Provide the [x, y] coordinate of the cell's center where the given text is located.  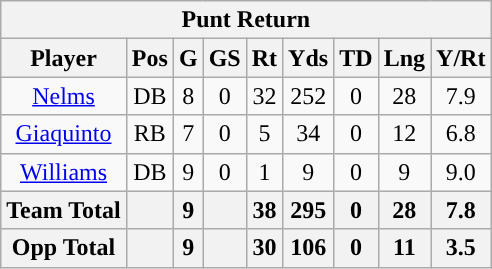
38 [264, 210]
G [188, 58]
7 [188, 134]
RB [150, 134]
12 [404, 134]
7.9 [461, 96]
9.0 [461, 172]
5 [264, 134]
7.8 [461, 210]
34 [308, 134]
Giaquinto [64, 134]
32 [264, 96]
Opp Total [64, 248]
Lng [404, 58]
295 [308, 210]
11 [404, 248]
3.5 [461, 248]
Williams [64, 172]
Nelms [64, 96]
TD [356, 58]
Y/Rt [461, 58]
252 [308, 96]
106 [308, 248]
Team Total [64, 210]
Yds [308, 58]
1 [264, 172]
Player [64, 58]
6.8 [461, 134]
Rt [264, 58]
Punt Return [246, 20]
30 [264, 248]
GS [224, 58]
Pos [150, 58]
8 [188, 96]
